Identify which cell holds the provided text, then report its [x, y] central coordinate. 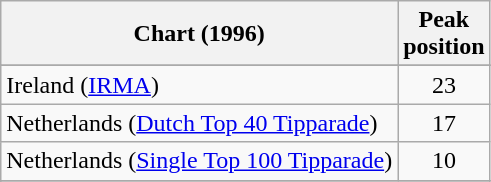
23 [444, 85]
Netherlands (Dutch Top 40 Tipparade) [200, 123]
Ireland (IRMA) [200, 85]
Peakposition [444, 34]
Netherlands (Single Top 100 Tipparade) [200, 161]
17 [444, 123]
10 [444, 161]
Chart (1996) [200, 34]
